Locate the cell with the specified text and output its [x, y] center coordinate. 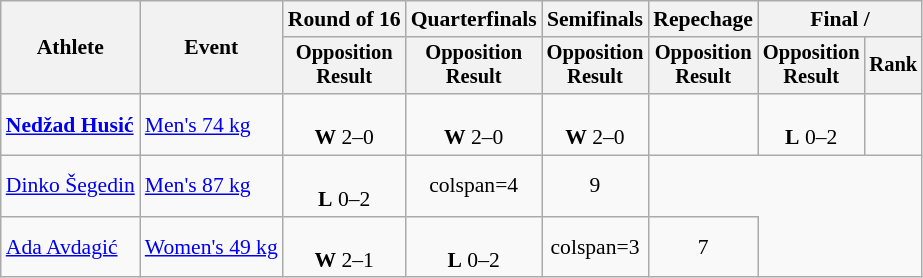
Round of 16 [344, 19]
Ada Avdagić [70, 248]
Event [212, 48]
colspan=4 [474, 186]
W 2–1 [344, 248]
Athlete [70, 48]
9 [596, 186]
Final / [840, 19]
Rank [894, 66]
Quarterfinals [474, 19]
7 [703, 248]
Dinko Šegedin [70, 186]
Semifinals [596, 19]
Repechage [703, 19]
Women's 49 kg [212, 248]
Men's 87 kg [212, 186]
Nedžad Husić [70, 124]
Men's 74 kg [212, 124]
colspan=3 [596, 248]
